Return [x, y] of the center of cell containing provided text 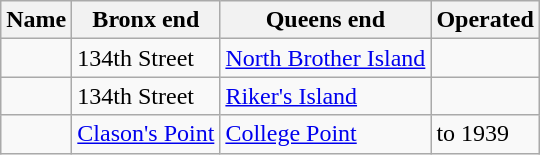
Operated [485, 20]
to 1939 [485, 134]
North Brother Island [326, 58]
Bronx end [146, 20]
Name [36, 20]
College Point [326, 134]
Queens end [326, 20]
Riker's Island [326, 96]
Clason's Point [146, 134]
